Provide the [x, y] coordinate of the cell's center where the given text is located.  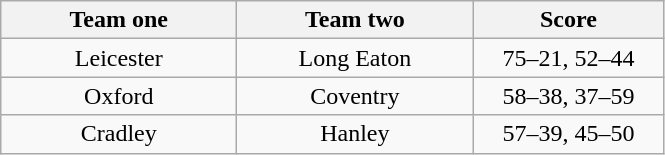
Team one [119, 20]
Oxford [119, 96]
Hanley [355, 134]
Coventry [355, 96]
Team two [355, 20]
Long Eaton [355, 58]
Cradley [119, 134]
Score [568, 20]
58–38, 37–59 [568, 96]
75–21, 52–44 [568, 58]
Leicester [119, 58]
57–39, 45–50 [568, 134]
